Detect which cell encompasses the target text, then output its (x, y) center coordinate. 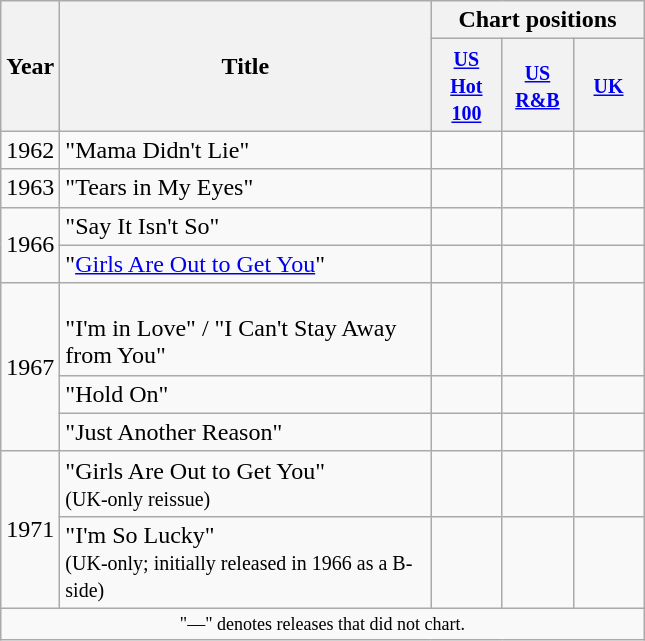
"Mama Didn't Lie" (246, 150)
"Just Another Reason" (246, 432)
1971 (30, 530)
"Tears in My Eyes" (246, 188)
US R&B (538, 85)
Year (30, 66)
1963 (30, 188)
Chart positions (538, 20)
UK (608, 85)
"—" denotes releases that did not chart. (322, 624)
US Hot 100 (466, 85)
"I'm So Lucky" (UK-only; initially released in 1966 as a B-side) (246, 562)
1966 (30, 245)
"Girls Are Out to Get You" (246, 264)
"Say It Isn't So" (246, 226)
Title (246, 66)
"I'm in Love" / "I Can't Stay Away from You" (246, 329)
1967 (30, 367)
1962 (30, 150)
"Hold On" (246, 394)
"Girls Are Out to Get You" (UK-only reissue) (246, 484)
